Pinpoint the cell where the given text exists, returning its [X, Y] midpoint coordinate. 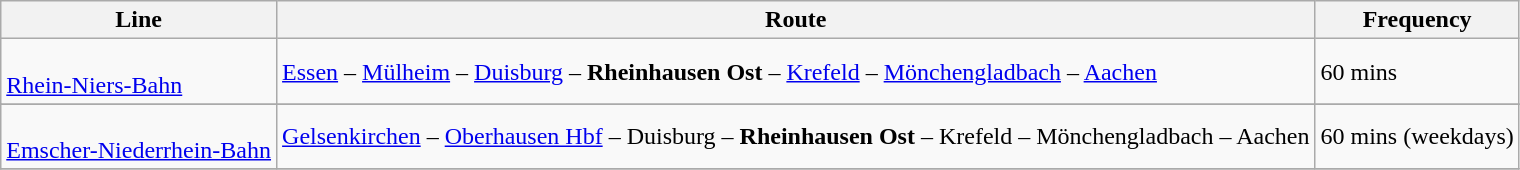
Rhein-Niers-Bahn [139, 72]
Emscher-Niederrhein-Bahn [139, 136]
60 mins (weekdays) [1417, 136]
Essen – Mülheim – Duisburg – Rheinhausen Ost – Krefeld – Mönchengladbach – Aachen [796, 72]
Line [139, 20]
Route [796, 20]
60 mins [1417, 72]
Gelsenkirchen – Oberhausen Hbf – Duisburg – Rheinhausen Ost – Krefeld – Mönchengladbach – Aachen [796, 136]
Frequency [1417, 20]
